From the cell containing the given text, extract its center point as (x, y) coordinate. 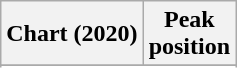
Chart (2020) (72, 34)
Peakposition (189, 34)
